From the cell containing the given text, extract its center point as (X, Y) coordinate. 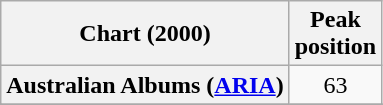
63 (335, 85)
Peakposition (335, 34)
Australian Albums (ARIA) (145, 85)
Chart (2000) (145, 34)
